For the text-containing cell, return its midpoint in [X, Y] coordinate format. 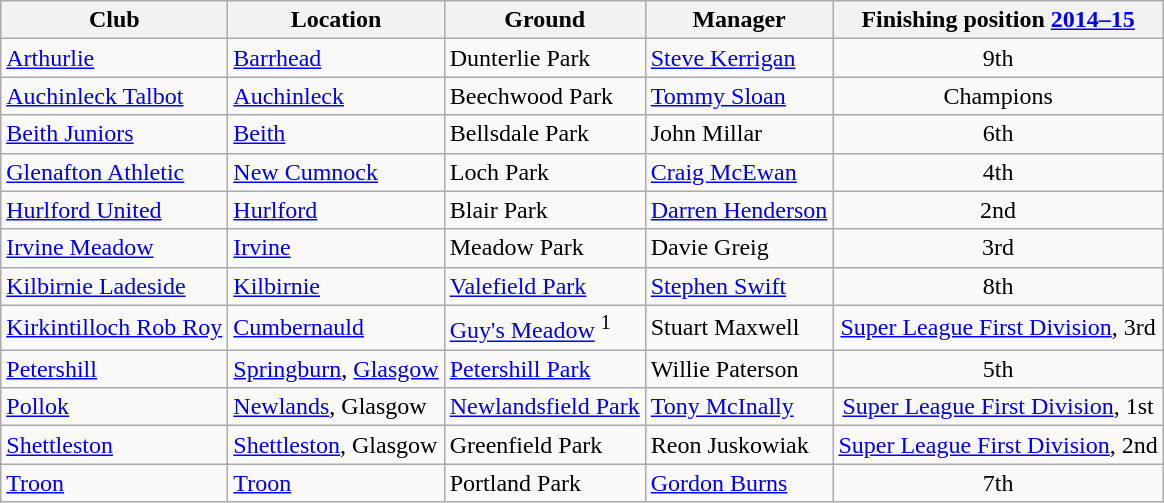
Blair Park [544, 210]
Petershill [114, 369]
Auchinleck [336, 96]
4th [998, 172]
Champions [998, 96]
9th [998, 58]
Petershill Park [544, 369]
Glenafton Athletic [114, 172]
Shettleston [114, 445]
Newlands, Glasgow [336, 407]
Super League First Division, 3rd [998, 328]
Steve Kerrigan [739, 58]
Shettleston, Glasgow [336, 445]
8th [998, 286]
7th [998, 483]
Cumbernauld [336, 328]
Stuart Maxwell [739, 328]
Super League First Division, 2nd [998, 445]
Barrhead [336, 58]
Location [336, 20]
Auchinleck Talbot [114, 96]
Finishing position 2014–15 [998, 20]
Beith [336, 134]
Craig McEwan [739, 172]
Arthurlie [114, 58]
Darren Henderson [739, 210]
Super League First Division, 1st [998, 407]
Ground [544, 20]
Davie Greig [739, 248]
Tony McInally [739, 407]
Pollok [114, 407]
Meadow Park [544, 248]
Tommy Sloan [739, 96]
6th [998, 134]
Bellsdale Park [544, 134]
New Cumnock [336, 172]
Willie Paterson [739, 369]
Beechwood Park [544, 96]
Dunterlie Park [544, 58]
Beith Juniors [114, 134]
John Millar [739, 134]
Manager [739, 20]
Irvine [336, 248]
Portland Park [544, 483]
Gordon Burns [739, 483]
Loch Park [544, 172]
Kilbirnie Ladeside [114, 286]
Greenfield Park [544, 445]
Newlandsfield Park [544, 407]
Springburn, Glasgow [336, 369]
Kirkintilloch Rob Roy [114, 328]
5th [998, 369]
Reon Juskowiak [739, 445]
Valefield Park [544, 286]
Stephen Swift [739, 286]
Guy's Meadow 1 [544, 328]
Hurlford [336, 210]
2nd [998, 210]
Kilbirnie [336, 286]
Club [114, 20]
Irvine Meadow [114, 248]
3rd [998, 248]
Hurlford United [114, 210]
